Find where the given text appears and provide that cell's center as [x, y] coordinate. 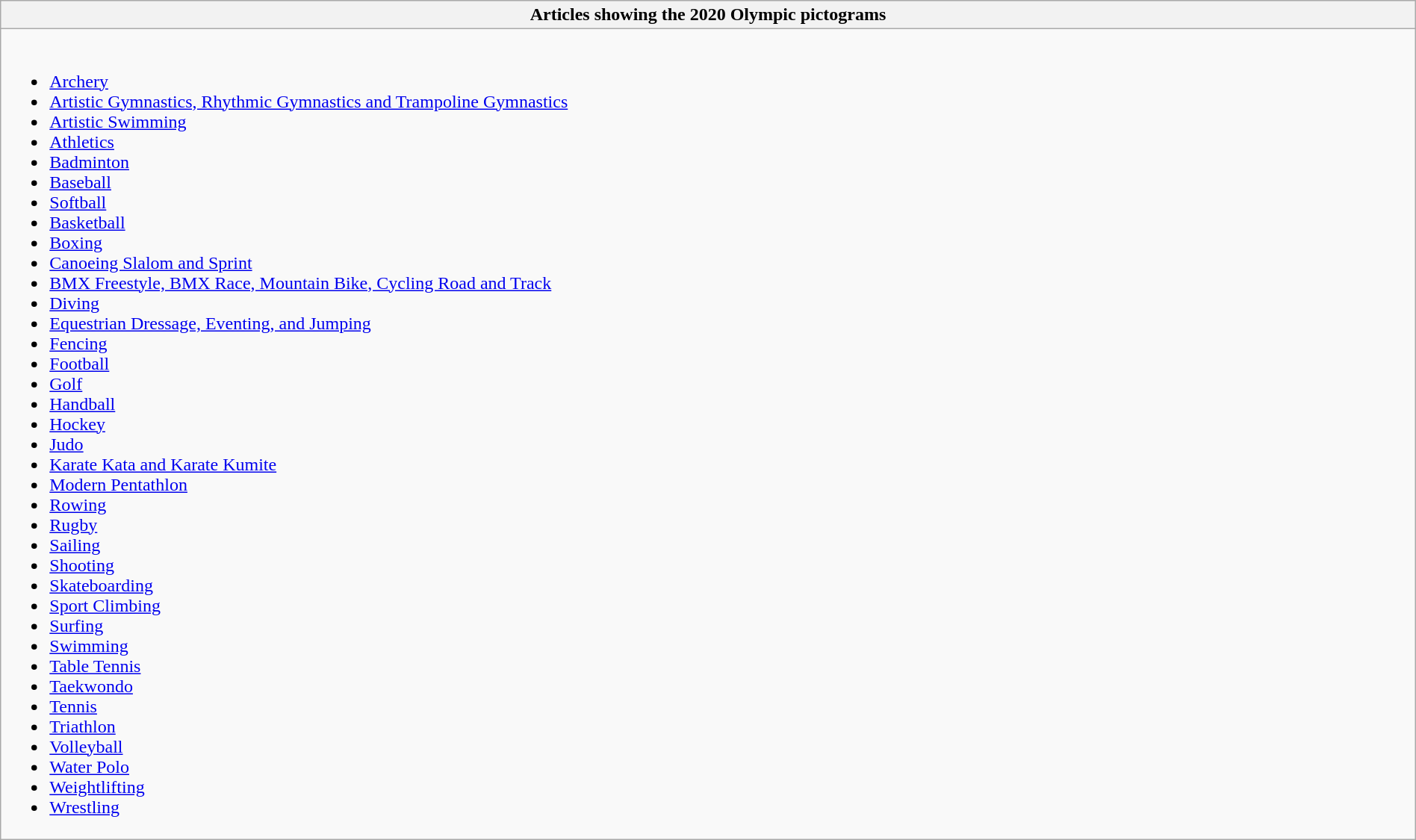
Articles showing the 2020 Olympic pictograms [708, 15]
